For the text-containing cell, return its midpoint in [x, y] coordinate format. 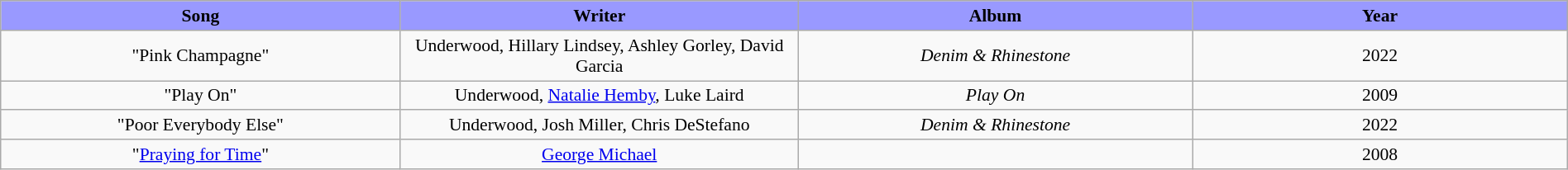
Year [1380, 16]
Underwood, Natalie Hemby, Luke Laird [599, 96]
2009 [1380, 96]
Underwood, Hillary Lindsey, Ashley Gorley, David Garcia [599, 54]
"Play On" [200, 96]
Play On [995, 96]
2008 [1380, 154]
Underwood, Josh Miller, Chris DeStefano [599, 125]
"Pink Champagne" [200, 54]
"Praying for Time" [200, 154]
Album [995, 16]
"Poor Everybody Else" [200, 125]
George Michael [599, 154]
Song [200, 16]
Writer [599, 16]
